Locate the cell with the specified text and output its (x, y) center coordinate. 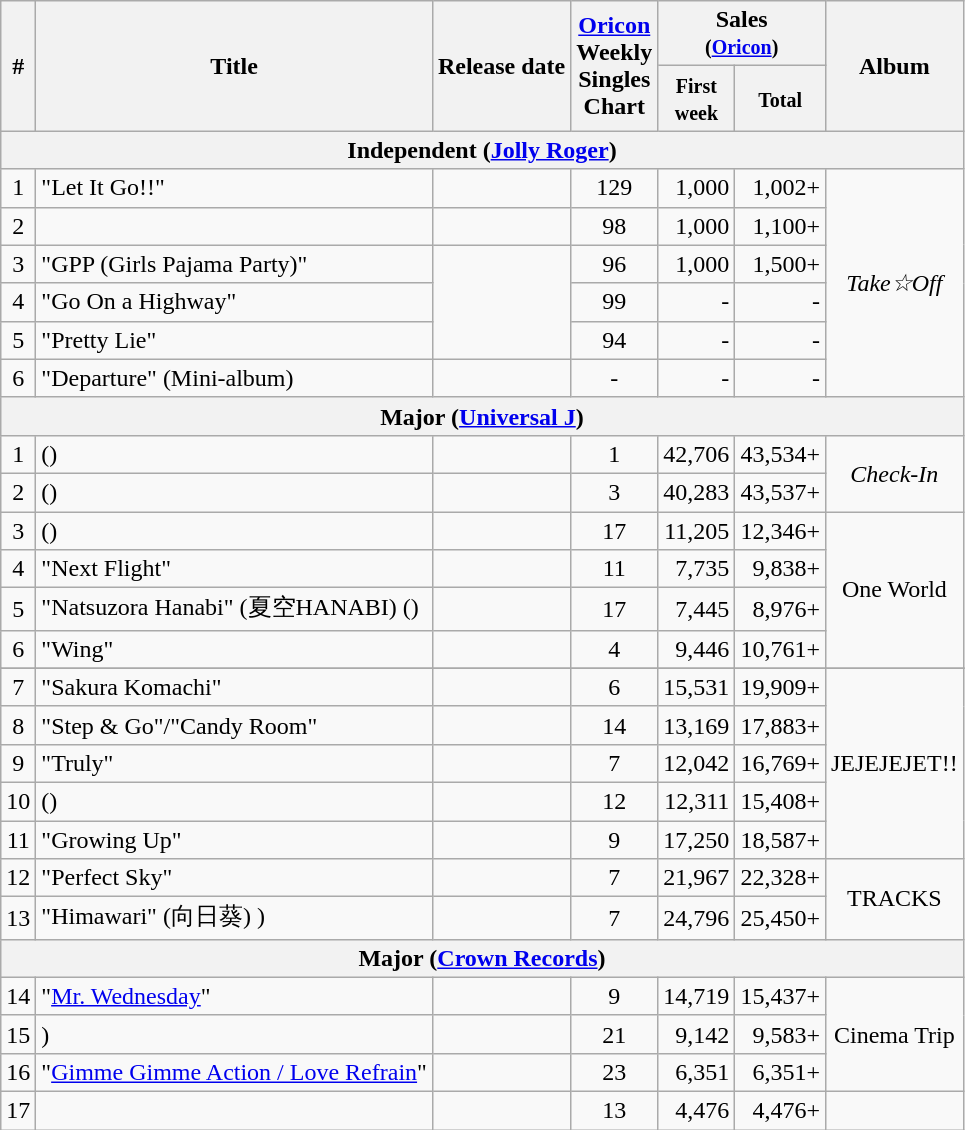
"Pretty Lie" (234, 340)
8 (18, 725)
9,142 (696, 1034)
6,351 (696, 1072)
TRACKS (894, 900)
1,500+ (780, 264)
Album (894, 66)
Check-In (894, 473)
Firstweek (696, 98)
7,735 (696, 569)
9,446 (696, 649)
129 (614, 188)
6,351+ (780, 1072)
Take☆Off (894, 283)
OriconWeeklySinglesChart (614, 66)
"Go On a Highway" (234, 302)
18,587+ (780, 839)
"GPP (Girls Pajama Party)" (234, 264)
# (18, 66)
12,042 (696, 763)
1,100+ (780, 226)
43,534+ (780, 454)
17,883+ (780, 725)
9,583+ (780, 1034)
) (234, 1034)
99 (614, 302)
"Himawari" (向日葵) ) (234, 918)
One World (894, 590)
Cinema Trip (894, 1034)
15,531 (696, 687)
19,909+ (780, 687)
"Truly" (234, 763)
"Let It Go!!" (234, 188)
40,283 (696, 492)
25,450+ (780, 918)
12,311 (696, 801)
8,976+ (780, 610)
24,796 (696, 918)
"Next Flight" (234, 569)
16,769+ (780, 763)
"Gimme Gimme Action / Love Refrain" (234, 1072)
Title (234, 66)
17,250 (696, 839)
15,408+ (780, 801)
16 (18, 1072)
"Mr. Wednesday" (234, 996)
21 (614, 1034)
94 (614, 340)
42,706 (696, 454)
7,445 (696, 610)
23 (614, 1072)
9,838+ (780, 569)
96 (614, 264)
12,346+ (780, 531)
Release date (501, 66)
10,761+ (780, 649)
"Perfect Sky" (234, 878)
4,476 (696, 1110)
1,002+ (780, 188)
21,967 (696, 878)
Sales(Oricon) (742, 34)
14,719 (696, 996)
4,476+ (780, 1110)
"Step & Go"/"Candy Room" (234, 725)
"Wing" (234, 649)
"Departure" (Mini-album) (234, 378)
22,328+ (780, 878)
15,437+ (780, 996)
15 (18, 1034)
Major (Crown Records) (482, 958)
JEJEJEJET!! (894, 763)
43,537+ (780, 492)
"Growing Up" (234, 839)
"Sakura Komachi" (234, 687)
Total (780, 98)
10 (18, 801)
Major (Universal J) (482, 416)
11,205 (696, 531)
13,169 (696, 725)
Independent (Jolly Roger) (482, 150)
"Natsuzora Hanabi" (夏空HANABI) () (234, 610)
98 (614, 226)
